Find where the given text appears and provide that cell's center as (X, Y) coordinate. 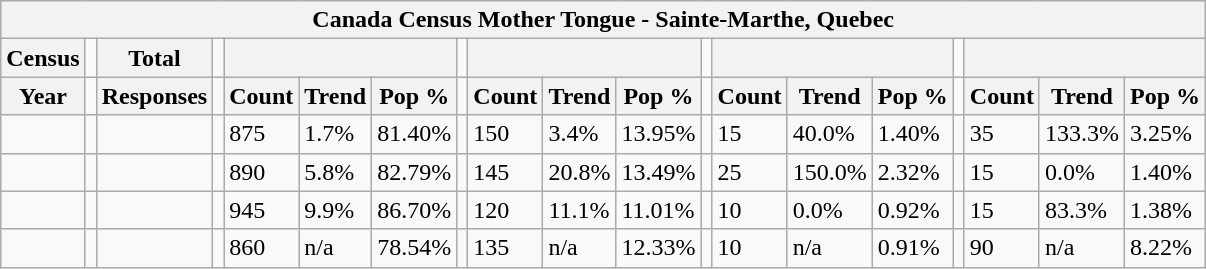
145 (506, 172)
Census (43, 58)
35 (1002, 134)
135 (506, 248)
0.92% (912, 210)
Year (43, 96)
12.33% (658, 248)
83.3% (1082, 210)
0.91% (912, 248)
Responses (154, 96)
78.54% (414, 248)
Canada Census Mother Tongue - Sainte-Marthe, Quebec (604, 20)
86.70% (414, 210)
13.49% (658, 172)
133.3% (1082, 134)
945 (262, 210)
860 (262, 248)
3.25% (1164, 134)
3.4% (580, 134)
90 (1002, 248)
150 (506, 134)
25 (750, 172)
11.01% (658, 210)
120 (506, 210)
890 (262, 172)
13.95% (658, 134)
11.1% (580, 210)
82.79% (414, 172)
2.32% (912, 172)
1.7% (336, 134)
150.0% (830, 172)
1.38% (1164, 210)
40.0% (830, 134)
20.8% (580, 172)
875 (262, 134)
81.40% (414, 134)
9.9% (336, 210)
Total (154, 58)
5.8% (336, 172)
8.22% (1164, 248)
